Identify which cell holds the provided text, then report its (x, y) central coordinate. 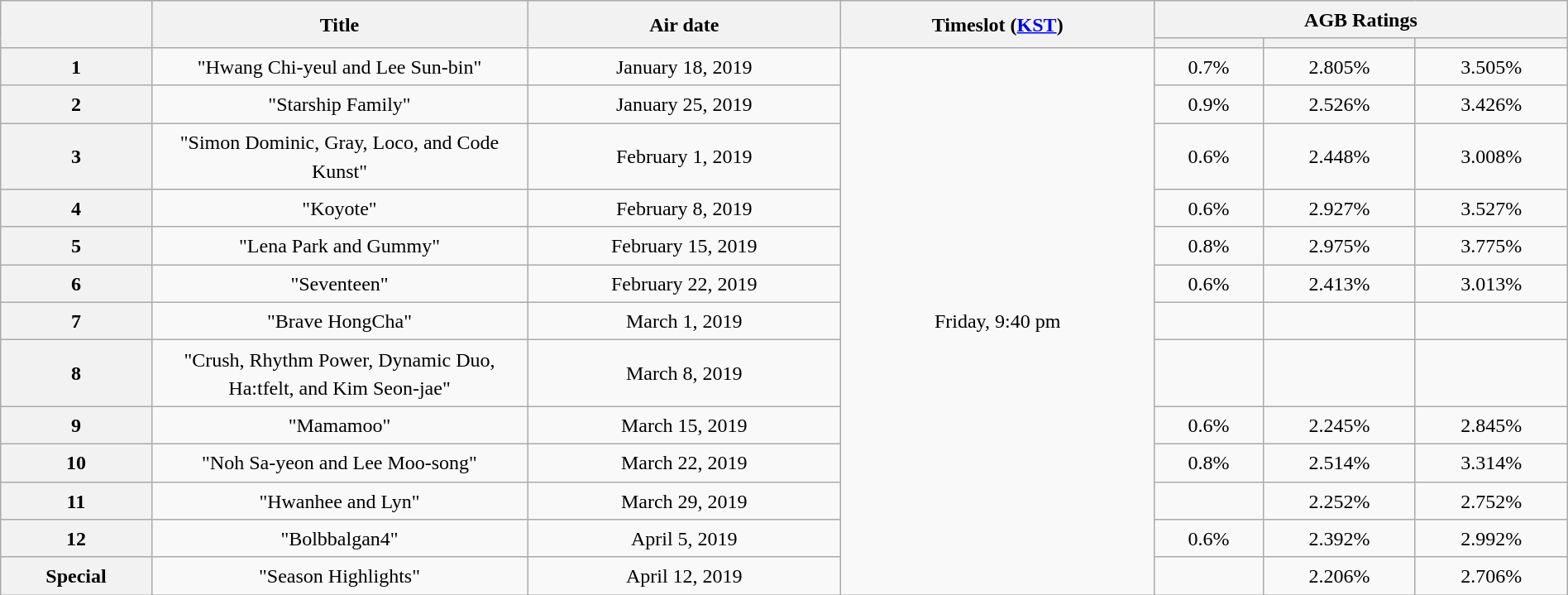
2.805% (1340, 66)
5 (76, 246)
"Hwang Chi-yeul and Lee Sun-bin" (339, 66)
3.008% (1491, 156)
3.505% (1491, 66)
January 25, 2019 (685, 104)
2.252% (1340, 501)
2.448% (1340, 156)
February 1, 2019 (685, 156)
2.392% (1340, 539)
3.426% (1491, 104)
February 8, 2019 (685, 209)
April 12, 2019 (685, 576)
April 5, 2019 (685, 539)
4 (76, 209)
3.527% (1491, 209)
2.975% (1340, 246)
March 29, 2019 (685, 501)
"Starship Family" (339, 104)
2.927% (1340, 209)
Special (76, 576)
11 (76, 501)
"Hwanhee and Lyn" (339, 501)
6 (76, 284)
2.413% (1340, 284)
2.526% (1340, 104)
"Bolbbalgan4" (339, 539)
"Koyote" (339, 209)
0.7% (1209, 66)
Air date (685, 25)
3 (76, 156)
0.9% (1209, 104)
AGB Ratings (1361, 20)
3.013% (1491, 284)
"Crush, Rhythm Power, Dynamic Duo, Ha:tfelt, and Kim Seon-jae" (339, 373)
Title (339, 25)
"Mamamoo" (339, 425)
"Brave HongCha" (339, 321)
1 (76, 66)
3.775% (1491, 246)
2.206% (1340, 576)
3.314% (1491, 463)
Friday, 9:40 pm (997, 321)
8 (76, 373)
2.845% (1491, 425)
2 (76, 104)
"Noh Sa-yeon and Lee Moo-song" (339, 463)
7 (76, 321)
March 1, 2019 (685, 321)
February 15, 2019 (685, 246)
January 18, 2019 (685, 66)
March 22, 2019 (685, 463)
February 22, 2019 (685, 284)
"Lena Park and Gummy" (339, 246)
10 (76, 463)
12 (76, 539)
"Simon Dominic, Gray, Loco, and Code Kunst" (339, 156)
"Seventeen" (339, 284)
2.752% (1491, 501)
2.992% (1491, 539)
Timeslot (KST) (997, 25)
9 (76, 425)
2.245% (1340, 425)
March 8, 2019 (685, 373)
2.706% (1491, 576)
March 15, 2019 (685, 425)
"Season Highlights" (339, 576)
2.514% (1340, 463)
